Return the [X, Y] coordinate for the center point of the cell that contains the specified text.  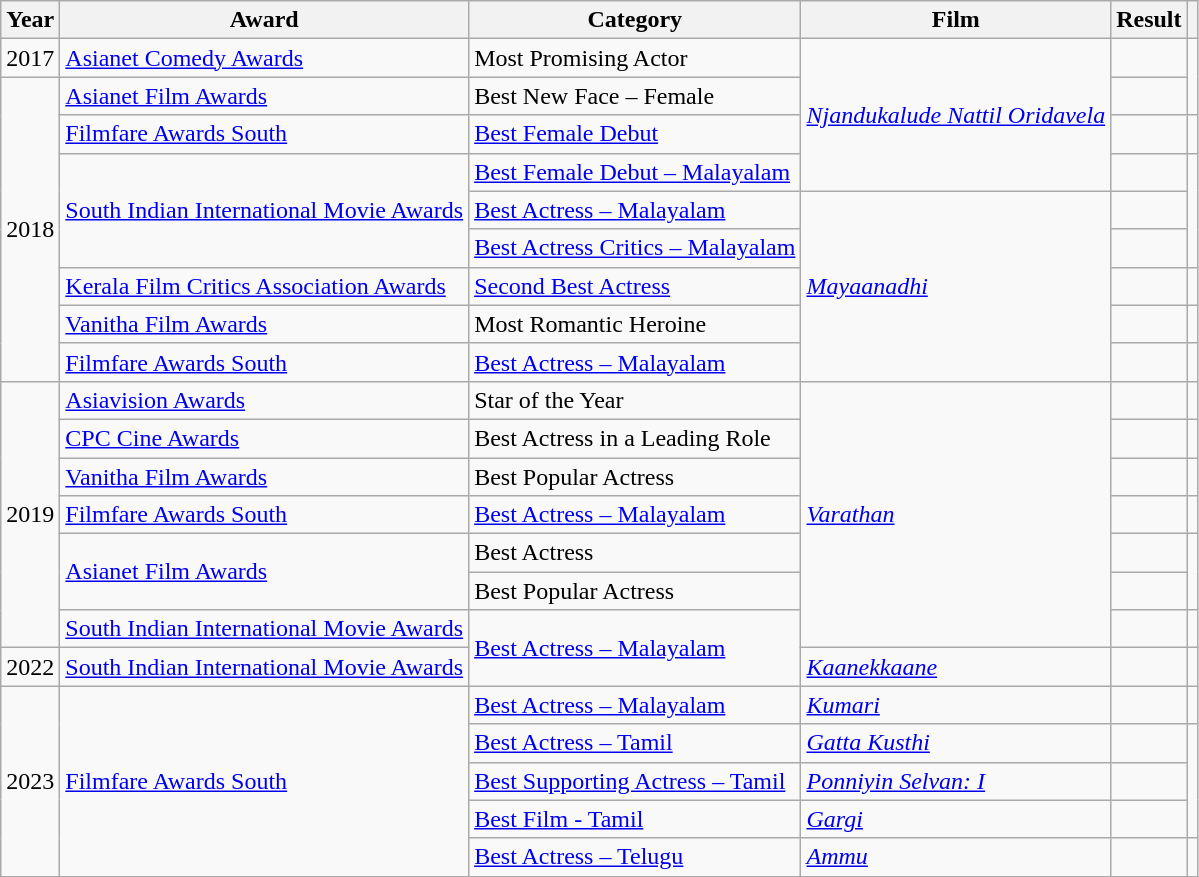
CPC Cine Awards [264, 438]
2017 [30, 58]
Most Promising Actor [635, 58]
Best New Face – Female [635, 96]
2022 [30, 667]
Mayaanadhi [956, 286]
Ammu [956, 857]
Kumari [956, 705]
Best Actress in a Leading Role [635, 438]
Njandukalude Nattil Oridavela [956, 115]
Result [1149, 20]
Best Film - Tamil [635, 819]
Ponniyin Selvan: I [956, 781]
Year [30, 20]
Star of the Year [635, 400]
Second Best Actress [635, 286]
Varathan [956, 514]
Kerala Film Critics Association Awards [264, 286]
Best Female Debut – Malayalam [635, 172]
Asianet Comedy Awards [264, 58]
Gargi [956, 819]
Film [956, 20]
Most Romantic Heroine [635, 324]
Best Actress – Tamil [635, 743]
Best Supporting Actress – Tamil [635, 781]
Category [635, 20]
Award [264, 20]
2023 [30, 781]
2019 [30, 514]
Best Actress – Telugu [635, 857]
Kaanekkaane [956, 667]
Best Female Debut [635, 134]
2018 [30, 229]
Best Actress [635, 553]
Gatta Kusthi [956, 743]
Best Actress Critics – Malayalam [635, 248]
Asiavision Awards [264, 400]
